From the cell containing the given text, extract its center point as [X, Y] coordinate. 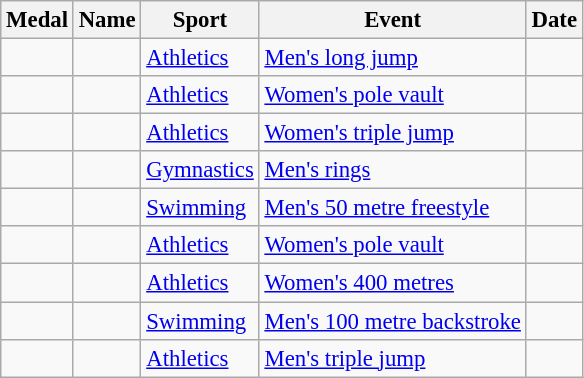
Gymnastics [200, 170]
Men's long jump [392, 58]
Event [392, 20]
Date [554, 20]
Men's 50 metre freestyle [392, 208]
Women's 400 metres [392, 283]
Sport [200, 20]
Men's rings [392, 170]
Men's 100 metre backstroke [392, 321]
Name [107, 20]
Medal [38, 20]
Women's triple jump [392, 133]
Men's triple jump [392, 358]
